Locate the cell with the specified text and output its (X, Y) center coordinate. 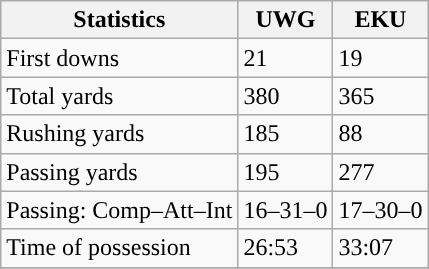
33:07 (380, 248)
Passing: Comp–Att–Int (120, 210)
26:53 (286, 248)
Time of possession (120, 248)
88 (380, 134)
185 (286, 134)
365 (380, 96)
Statistics (120, 20)
195 (286, 172)
277 (380, 172)
17–30–0 (380, 210)
16–31–0 (286, 210)
EKU (380, 20)
Rushing yards (120, 134)
First downs (120, 58)
380 (286, 96)
21 (286, 58)
Passing yards (120, 172)
Total yards (120, 96)
UWG (286, 20)
19 (380, 58)
